Pinpoint the cell where the given text exists, returning its (X, Y) midpoint coordinate. 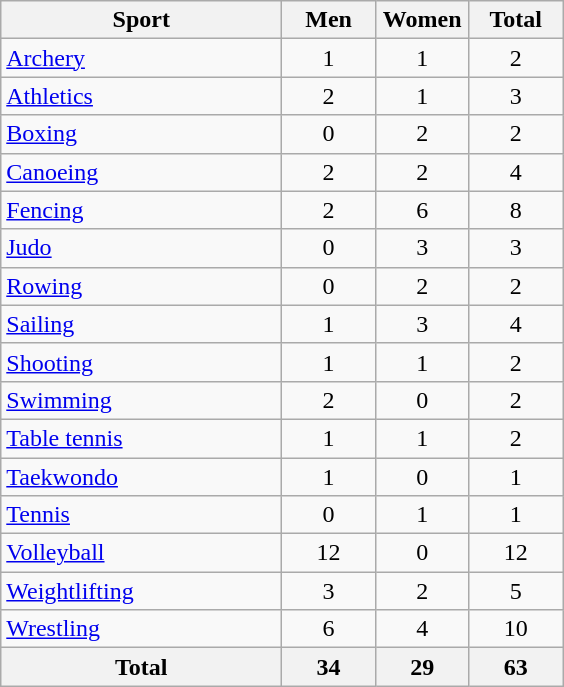
8 (516, 210)
10 (516, 629)
Table tennis (142, 438)
Judo (142, 248)
Women (422, 20)
Boxing (142, 134)
Tennis (142, 515)
Swimming (142, 400)
Fencing (142, 210)
Volleyball (142, 553)
Weightlifting (142, 591)
Rowing (142, 286)
Sport (142, 20)
Shooting (142, 362)
34 (329, 667)
Archery (142, 58)
Men (329, 20)
Athletics (142, 96)
63 (516, 667)
Sailing (142, 324)
Canoeing (142, 172)
5 (516, 591)
Wrestling (142, 629)
29 (422, 667)
Taekwondo (142, 477)
